Scan for the cell matching the given text and deliver its [X, Y] coordinate at center. 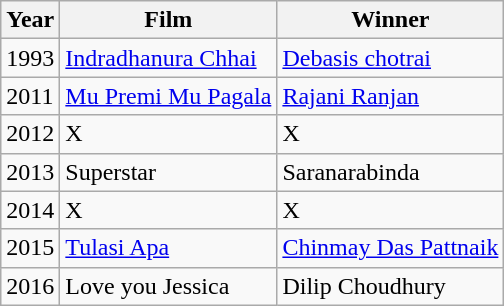
Superstar [168, 172]
2012 [30, 134]
Mu Premi Mu Pagala [168, 96]
2015 [30, 248]
Indradhanura Chhai [168, 58]
Year [30, 20]
Rajani Ranjan [390, 96]
1993 [30, 58]
Chinmay Das Pattnaik [390, 248]
2014 [30, 210]
Winner [390, 20]
Debasis chotrai [390, 58]
Saranarabinda [390, 172]
Film [168, 20]
Love you Jessica [168, 286]
2011 [30, 96]
Dilip Choudhury [390, 286]
2013 [30, 172]
2016 [30, 286]
Tulasi Apa [168, 248]
